Provide the [x, y] coordinate of the cell's center where the given text is located.  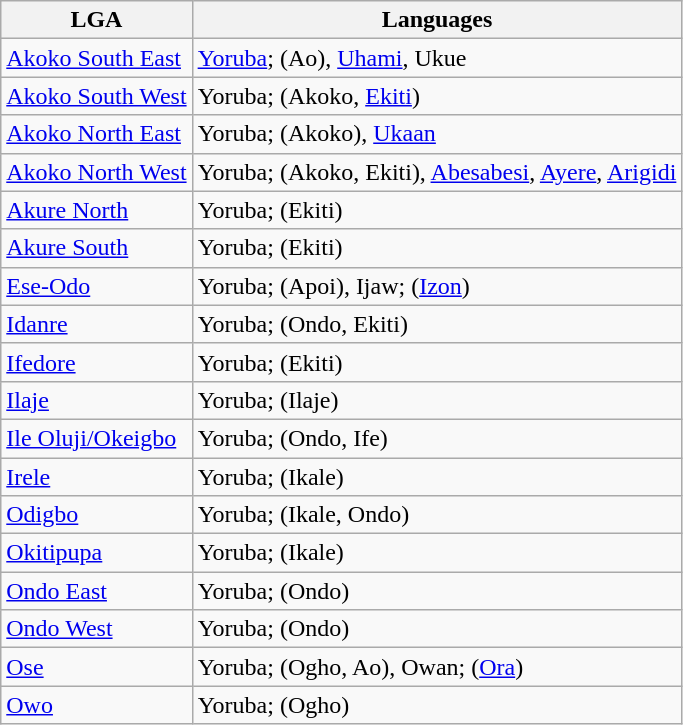
Ese-Odo [96, 286]
Okitipupa [96, 553]
Yoruba; (Apoi), Ijaw; (Izon) [437, 286]
Irele [96, 477]
Ilaje [96, 400]
Ondo East [96, 591]
Yoruba; (Akoko, Ekiti), Abesabesi, Ayere, Arigidi [437, 172]
Ifedore [96, 362]
Yoruba; (Ondo, Ife) [437, 438]
Yoruba; (Ondo, Ekiti) [437, 324]
Akure North [96, 210]
Yoruba; (Ilaje) [437, 400]
Akoko North East [96, 134]
Yoruba; (Ao), Uhami, Ukue [437, 58]
Akoko North West [96, 172]
Ile Oluji/Okeigbo [96, 438]
Yoruba; (Ogho) [437, 705]
Akoko South East [96, 58]
Yoruba; (Ogho, Ao), Owan; (Ora) [437, 667]
Ose [96, 667]
LGA [96, 20]
Yoruba; (Akoko), Ukaan [437, 134]
Odigbo [96, 515]
Idanre [96, 324]
Akoko South West [96, 96]
Owo [96, 705]
Yoruba; (Ikale, Ondo) [437, 515]
Yoruba; (Akoko, Ekiti) [437, 96]
Akure South [96, 248]
Ondo West [96, 629]
Languages [437, 20]
